Pinpoint the cell where the given text exists, returning its (x, y) midpoint coordinate. 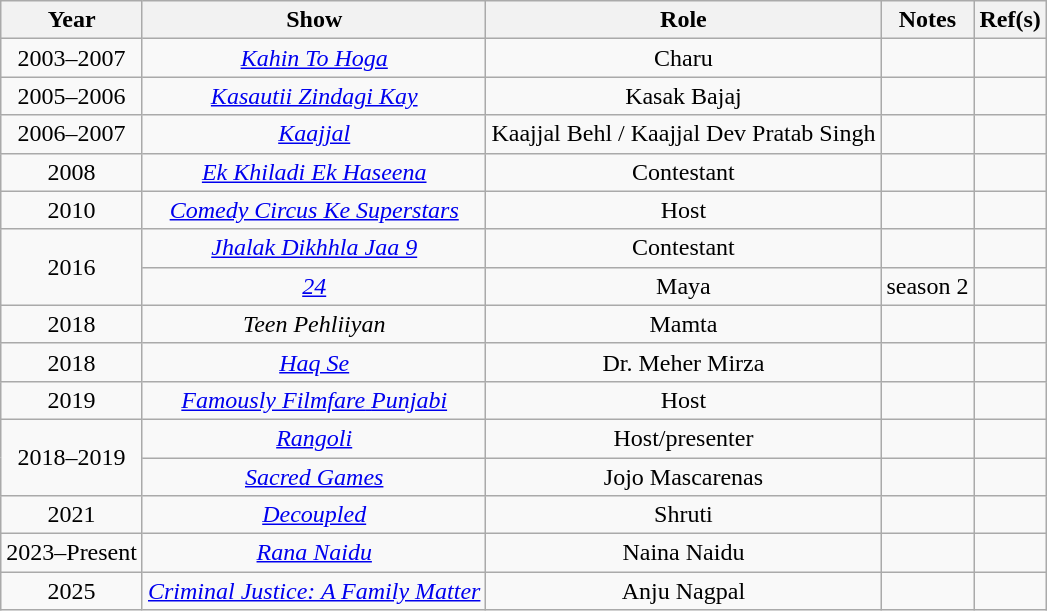
2005–2006 (72, 96)
Naina Naidu (684, 553)
Rangoli (314, 438)
Mamta (684, 324)
Charu (684, 58)
Kaajjal Behl / Kaajjal Dev Pratab Singh (684, 134)
Kaajjal (314, 134)
2010 (72, 210)
Rana Naidu (314, 553)
Ref(s) (1010, 20)
2008 (72, 172)
2025 (72, 591)
season 2 (928, 286)
Criminal Justice: A Family Matter (314, 591)
2016 (72, 267)
Year (72, 20)
Host/presenter (684, 438)
2021 (72, 515)
2023–Present (72, 553)
Show (314, 20)
Role (684, 20)
24 (314, 286)
Anju Nagpal (684, 591)
Sacred Games (314, 477)
Teen Pehliiyan (314, 324)
Kasak Bajaj (684, 96)
2006–2007 (72, 134)
Kahin To Hoga (314, 58)
Comedy Circus Ke Superstars (314, 210)
Notes (928, 20)
Shruti (684, 515)
Jhalak Dikhhla Jaa 9 (314, 248)
Decoupled (314, 515)
Haq Se (314, 362)
Maya (684, 286)
Ek Khiladi Ek Haseena (314, 172)
2003–2007 (72, 58)
Famously Filmfare Punjabi (314, 400)
Dr. Meher Mirza (684, 362)
Jojo Mascarenas (684, 477)
Kasautii Zindagi Kay (314, 96)
2018–2019 (72, 457)
2019 (72, 400)
